Return the [x, y] coordinate for the center point of the cell that contains the specified text.  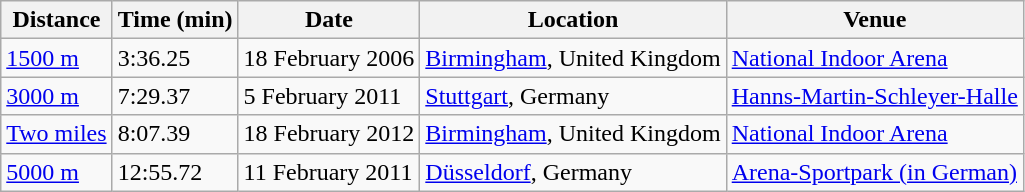
Two miles [56, 134]
Time (min) [175, 20]
5 February 2011 [329, 96]
5000 m [56, 172]
Hanns-Martin-Schleyer-Halle [874, 96]
3000 m [56, 96]
3:36.25 [175, 58]
1500 m [56, 58]
Location [573, 20]
12:55.72 [175, 172]
Venue [874, 20]
11 February 2011 [329, 172]
7:29.37 [175, 96]
18 February 2012 [329, 134]
Arena-Sportpark (in German) [874, 172]
Distance [56, 20]
18 February 2006 [329, 58]
8:07.39 [175, 134]
Date [329, 20]
Stuttgart, Germany [573, 96]
Düsseldorf, Germany [573, 172]
